Search for the cell housing the specified text and yield its [x, y] center coordinate. 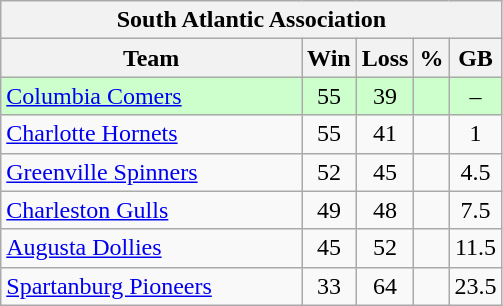
Spartanburg Pioneers [152, 286]
– [476, 96]
7.5 [476, 210]
39 [385, 96]
Team [152, 58]
South Atlantic Association [252, 20]
49 [330, 210]
Loss [385, 58]
Charlotte Hornets [152, 134]
11.5 [476, 248]
4.5 [476, 172]
1 [476, 134]
% [432, 58]
23.5 [476, 286]
48 [385, 210]
Augusta Dollies [152, 248]
Greenville Spinners [152, 172]
GB [476, 58]
41 [385, 134]
Columbia Comers [152, 96]
Win [330, 58]
33 [330, 286]
Charleston Gulls [152, 210]
64 [385, 286]
